Return (X, Y) of the center of cell containing provided text 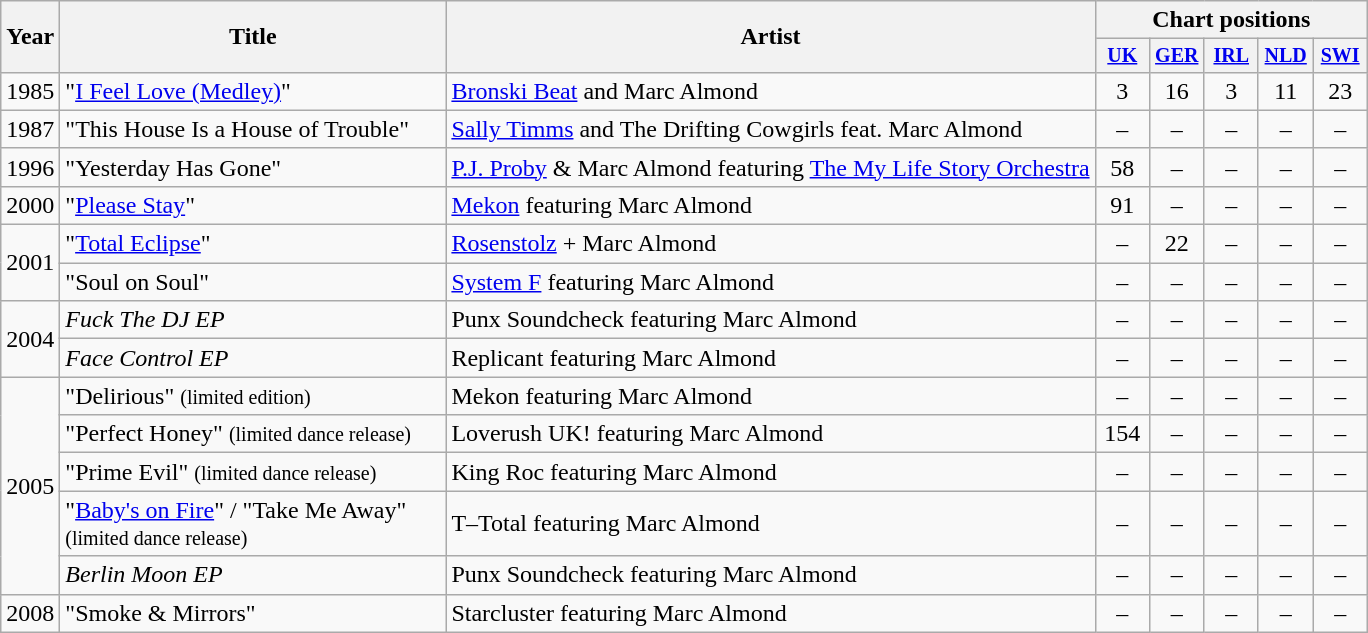
Berlin Moon EP (253, 575)
2001 (30, 263)
Sally Timms and The Drifting Cowgirls feat. Marc Almond (770, 129)
Chart positions (1231, 20)
"Soul on Soul" (253, 282)
1985 (30, 91)
Fuck The DJ EP (253, 320)
IRL (1231, 56)
System F featuring Marc Almond (770, 282)
"Smoke & Mirrors" (253, 613)
Replicant featuring Marc Almond (770, 358)
"Yesterday Has Gone" (253, 167)
58 (1122, 167)
NLD (1285, 56)
P.J. Proby & Marc Almond featuring The My Life Story Orchestra (770, 167)
"Baby's on Fire" / "Take Me Away" (limited dance release) (253, 524)
Bronski Beat and Marc Almond (770, 91)
2005 (30, 486)
16 (1177, 91)
GER (1177, 56)
154 (1122, 434)
91 (1122, 205)
1996 (30, 167)
Face Control EP (253, 358)
Year (30, 37)
"Prime Evil" (limited dance release) (253, 472)
2004 (30, 339)
Artist (770, 37)
SWI (1340, 56)
"Please Stay" (253, 205)
2000 (30, 205)
Title (253, 37)
2008 (30, 613)
"Total Eclipse" (253, 244)
"I Feel Love (Medley)" (253, 91)
11 (1285, 91)
Rosenstolz + Marc Almond (770, 244)
T–Total featuring Marc Almond (770, 524)
"Perfect Honey" (limited dance release) (253, 434)
23 (1340, 91)
"This House Is a House of Trouble" (253, 129)
Starcluster featuring Marc Almond (770, 613)
Loverush UK! featuring Marc Almond (770, 434)
UK (1122, 56)
22 (1177, 244)
"Delirious" (limited edition) (253, 396)
1987 (30, 129)
King Roc featuring Marc Almond (770, 472)
